From the cell containing the given text, extract its center point as (X, Y) coordinate. 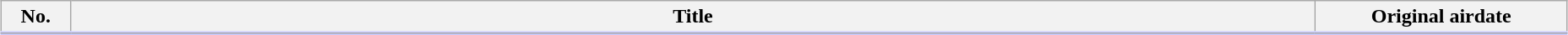
Title (693, 17)
Original airdate (1441, 17)
No. (35, 17)
